Search for the cell housing the specified text and yield its [X, Y] center coordinate. 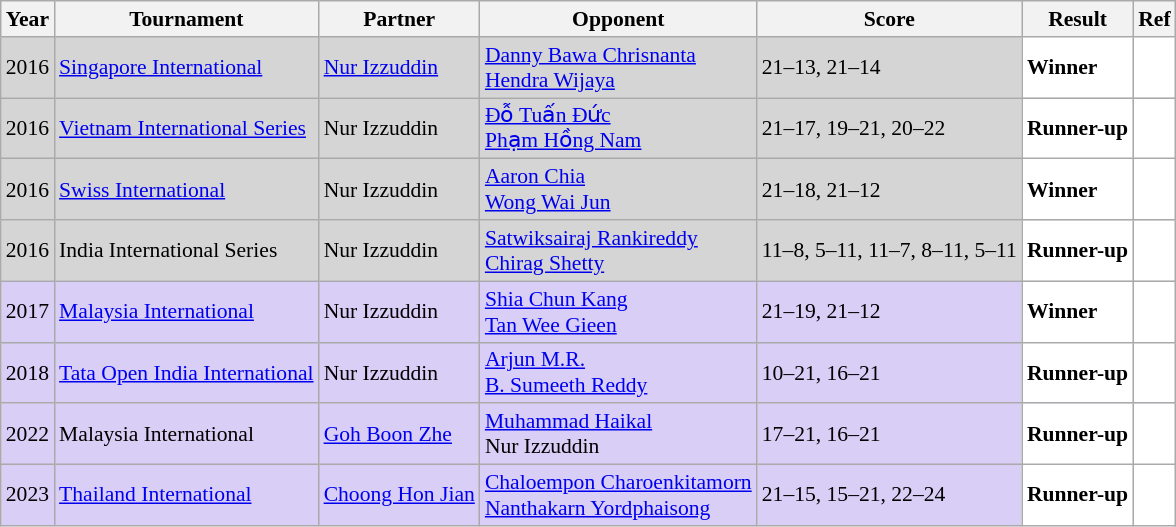
Goh Boon Zhe [400, 434]
17–21, 16–21 [890, 434]
Shia Chun Kang Tan Wee Gieen [618, 312]
Swiss International [186, 190]
21–17, 19–21, 20–22 [890, 128]
Singapore International [186, 68]
11–8, 5–11, 11–7, 8–11, 5–11 [890, 250]
Tata Open India International [186, 372]
Danny Bawa Chrisnanta Hendra Wijaya [618, 68]
Aaron Chia Wong Wai Jun [618, 190]
10–21, 16–21 [890, 372]
Chaloempon Charoenkitamorn Nanthakarn Yordphaisong [618, 496]
Year [28, 19]
Thailand International [186, 496]
Partner [400, 19]
21–19, 21–12 [890, 312]
Muhammad Haikal Nur Izzuddin [618, 434]
Arjun M.R. B. Sumeeth Reddy [618, 372]
Đỗ Tuấn Đức Phạm Hồng Nam [618, 128]
2018 [28, 372]
2023 [28, 496]
21–13, 21–14 [890, 68]
Opponent [618, 19]
Tournament [186, 19]
2017 [28, 312]
21–18, 21–12 [890, 190]
2022 [28, 434]
Satwiksairaj Rankireddy Chirag Shetty [618, 250]
21–15, 15–21, 22–24 [890, 496]
Score [890, 19]
India International Series [186, 250]
Result [1078, 19]
Ref [1154, 19]
Vietnam International Series [186, 128]
Choong Hon Jian [400, 496]
